Search for the cell housing the specified text and yield its [x, y] center coordinate. 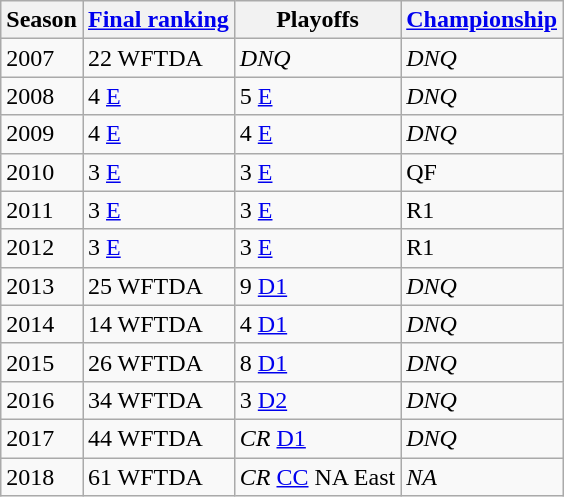
CR D1 [317, 438]
61 WFTDA [158, 477]
2007 [42, 58]
2016 [42, 400]
Playoffs [317, 20]
Season [42, 20]
NA [482, 477]
2009 [42, 134]
22 WFTDA [158, 58]
4 D1 [317, 324]
3 D2 [317, 400]
25 WFTDA [158, 286]
8 D1 [317, 362]
2015 [42, 362]
Championship [482, 20]
9 D1 [317, 286]
34 WFTDA [158, 400]
5 E [317, 96]
2013 [42, 286]
2014 [42, 324]
26 WFTDA [158, 362]
QF [482, 172]
2018 [42, 477]
2017 [42, 438]
2008 [42, 96]
Final ranking [158, 20]
CR CC NA East [317, 477]
44 WFTDA [158, 438]
2011 [42, 210]
2012 [42, 248]
14 WFTDA [158, 324]
2010 [42, 172]
